Pinpoint the cell where the given text exists, returning its [X, Y] midpoint coordinate. 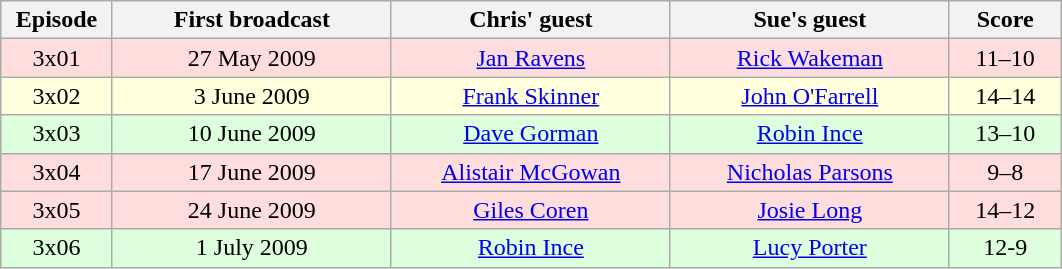
24 June 2009 [252, 210]
9–8 [1005, 172]
3x05 [57, 210]
Josie Long [810, 210]
13–10 [1005, 134]
Giles Coren [530, 210]
John O'Farrell [810, 96]
3x06 [57, 248]
3 June 2009 [252, 96]
Episode [57, 20]
Score [1005, 20]
10 June 2009 [252, 134]
14–14 [1005, 96]
Nicholas Parsons [810, 172]
3x01 [57, 58]
3x04 [57, 172]
11–10 [1005, 58]
Dave Gorman [530, 134]
1 July 2009 [252, 248]
Rick Wakeman [810, 58]
14–12 [1005, 210]
Frank Skinner [530, 96]
3x02 [57, 96]
Jan Ravens [530, 58]
Chris' guest [530, 20]
27 May 2009 [252, 58]
Sue's guest [810, 20]
12-9 [1005, 248]
First broadcast [252, 20]
17 June 2009 [252, 172]
3x03 [57, 134]
Lucy Porter [810, 248]
Alistair McGowan [530, 172]
